Return [X, Y] of the center of cell containing provided text 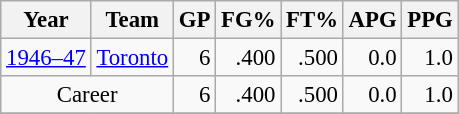
APG [372, 20]
Year [46, 20]
PPG [430, 20]
Career [88, 95]
FG% [248, 20]
Team [132, 20]
GP [194, 20]
FT% [312, 20]
Toronto [132, 58]
1946–47 [46, 58]
